From the cell containing the given text, extract its center point as [X, Y] coordinate. 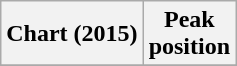
Peakposition [189, 34]
Chart (2015) [72, 34]
